Scan for the cell matching the given text and deliver its (x, y) coordinate at center. 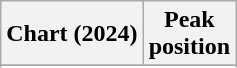
Chart (2024) (72, 34)
Peakposition (189, 34)
